Detect which cell encompasses the target text, then output its (X, Y) center coordinate. 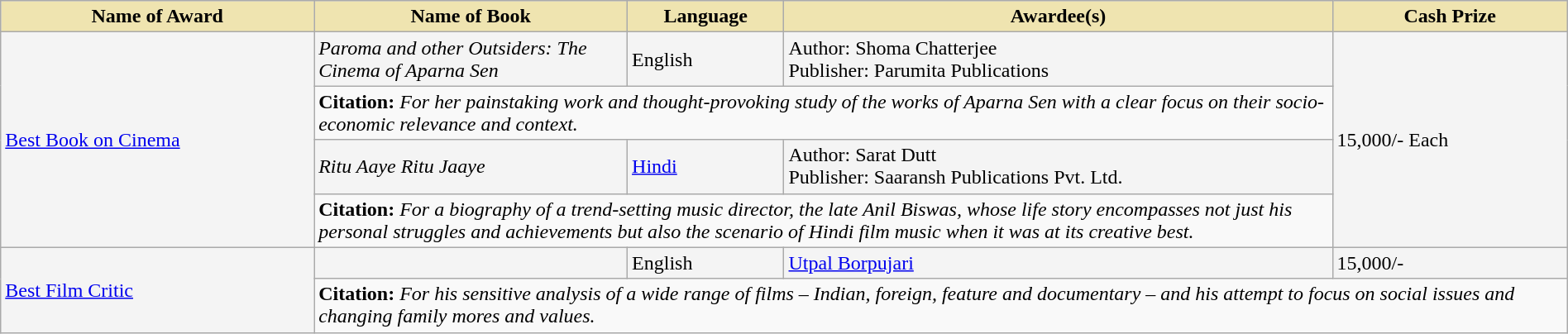
Utpal Borpujari (1059, 263)
Hindi (706, 167)
Author: Shoma ChatterjeePublisher: Parumita Publications (1059, 60)
Best Book on Cinema (157, 140)
Author: Sarat DuttPublisher: Saaransh Publications Pvt. Ltd. (1059, 167)
Best Film Critic (157, 289)
15,000/- Each (1450, 140)
Paroma and other Outsiders: The Cinema of Aparna Sen (471, 60)
Language (706, 17)
Awardee(s) (1059, 17)
Ritu Aaye Ritu Jaaye (471, 167)
Name of Award (157, 17)
15,000/- (1450, 263)
Cash Prize (1450, 17)
Name of Book (471, 17)
